From the cell containing the given text, extract its center point as [X, Y] coordinate. 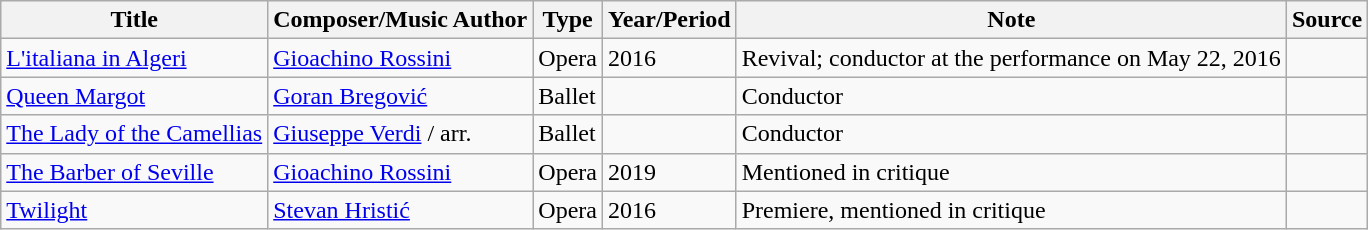
The Barber of Seville [134, 172]
The Lady of the Camellias [134, 134]
Giuseppe Verdi / arr. [400, 134]
Source [1326, 20]
Goran Bregović [400, 96]
Premiere, mentioned in critique [1011, 210]
Revival; conductor at the performance on May 22, 2016 [1011, 58]
2019 [669, 172]
Type [568, 20]
Composer/Music Author [400, 20]
Title [134, 20]
Twilight [134, 210]
L'italiana in Algeri [134, 58]
Mentioned in critique [1011, 172]
Note [1011, 20]
Queen Margot [134, 96]
Year/Period [669, 20]
Stevan Hristić [400, 210]
